Search for the cell housing the specified text and yield its [x, y] center coordinate. 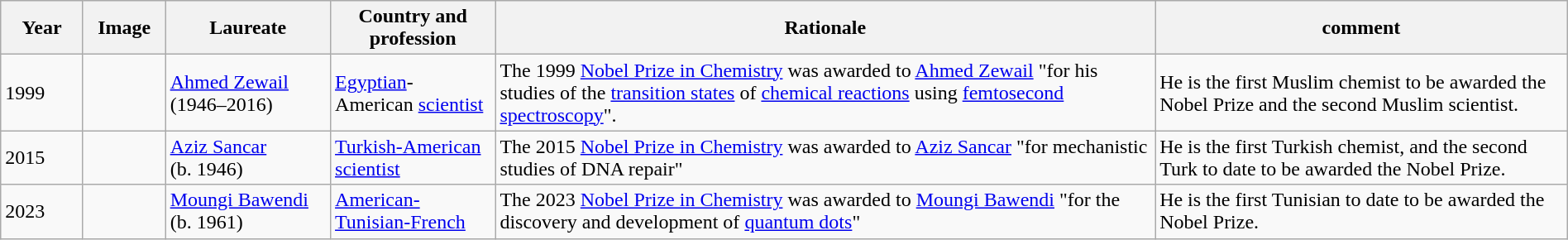
2023 [42, 212]
Turkish-American scientist [414, 157]
Aziz Sancar(b. 1946) [248, 157]
Egyptian-American scientist [414, 93]
Ahmed Zewail(1946–2016) [248, 93]
Year [42, 28]
1999 [42, 93]
He is the first Muslim chemist to be awarded the Nobel Prize and the second Muslim scientist. [1361, 93]
Rationale [825, 28]
2015 [42, 157]
He is the first Tunisian to date to be awarded the Nobel Prize. [1361, 212]
The 2023 Nobel Prize in Chemistry was awarded to Moungi Bawendi "for the discovery and development of quantum dots" [825, 212]
Image [124, 28]
The 2015 Nobel Prize in Chemistry was awarded to Aziz Sancar "for mechanistic studies of DNA repair" [825, 157]
Country and profession [414, 28]
Moungi Bawendi(b. 1961) [248, 212]
He is the first Turkish chemist, and the second Turk to date to be awarded the Nobel Prize. [1361, 157]
comment [1361, 28]
Laureate [248, 28]
American- Tunisian-French [414, 212]
